Pinpoint the cell where the given text exists, returning its (x, y) midpoint coordinate. 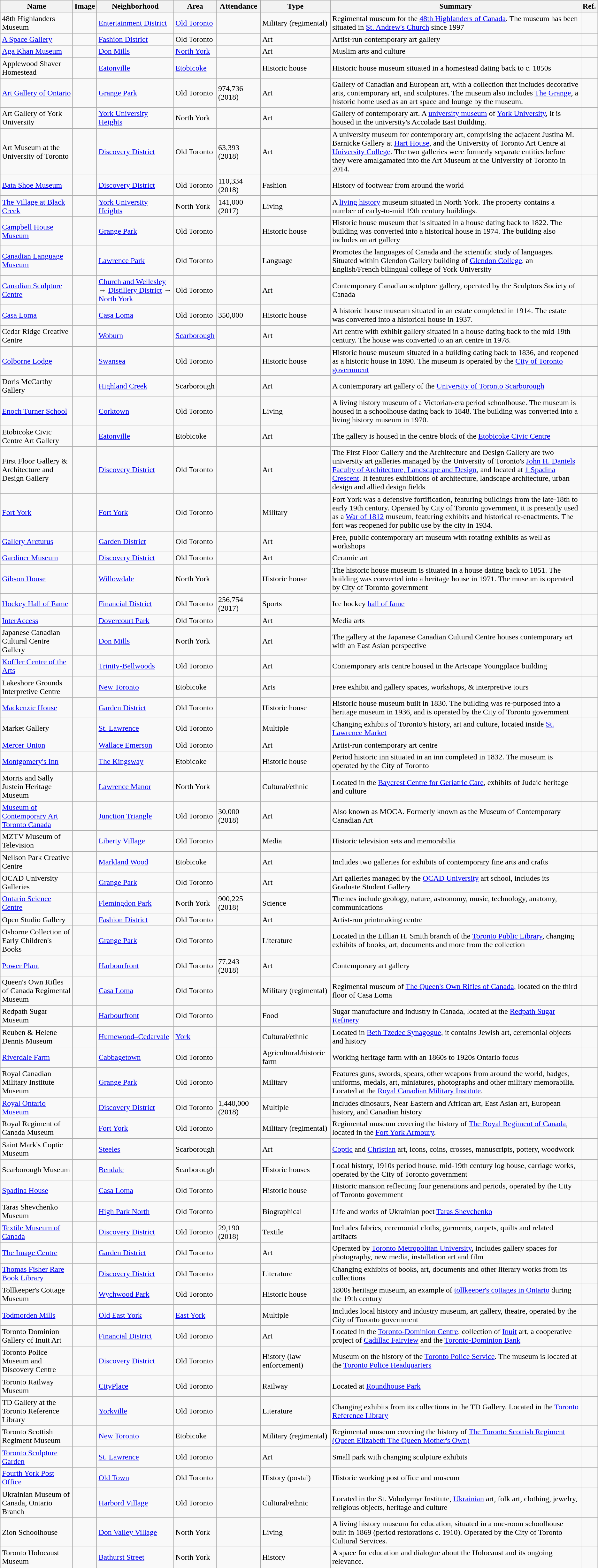
Includes dinosaurs, Near Eastern and African art, East Asian art, European history, and Canadian history (456, 1108)
Sugar manufacture and industry in Canada, located at the Redpath Sugar Refinery (456, 1016)
1800s heritage museum, an example of tollkeeper's cottages in Ontario during the 19th century (456, 1294)
Bendale (135, 1170)
Entertainment District (135, 23)
History (law enforcement) (296, 1361)
High Park North (135, 1211)
141,000 (2017) (238, 206)
Located in the St. Volodymyr Institute, Ukrainian art, folk art, clothing, jewelry, religious objects, heritage and culture (456, 1503)
Queen's Own Rifles of Canada Regimental Museum (36, 991)
Media (296, 841)
Media arts (456, 620)
Art galleries managed by the OCAD University art school, includes its Graduate Student Gallery (456, 882)
Liberty Village (135, 841)
Art Gallery of York University (36, 118)
First Floor Gallery & Architecture and Design Gallery (36, 470)
Royal Canadian Military Institute Museum (36, 1082)
Located in the Toronto-Dominion Centre, collection of Inuit art, a cooperative project of Cadillac Fairview and the Toronto-Dominion Bank (456, 1336)
Spadina House (36, 1191)
Artist-run contemporary art gallery (456, 39)
Tollkeeper's Cottage Museum (36, 1294)
Includes fabrics, ceremonial cloths, garments, carpets, quilts and related artifacts (456, 1232)
Canadian Language Museum (36, 260)
History (296, 1557)
Located in the Baycrest Centre for Geriatric Care, exhibits of Judaic heritage and culture (456, 787)
A space for education and dialogue about the Holocaust and its ongoing relevance. (456, 1557)
The Village at Black Creek (36, 206)
Regimental museum of The Queen's Own Rifles of Canada, located on the third floor of Casa Loma (456, 991)
Image (85, 6)
Redpath Sugar Museum (36, 1016)
Montgomery's Inn (36, 762)
Enoch Turner School (36, 411)
Bata Shoe Museum (36, 185)
110,334 (2018) (238, 185)
Hockey Hall of Fame (36, 604)
Flemingdon Park (135, 903)
Willowdale (135, 579)
Includes local history and industry museum, art gallery, theatre, operated by the City of Toronto government (456, 1315)
Junction Triangle (135, 816)
256,754 (2017) (238, 604)
Railway (296, 1386)
The Image Centre (36, 1253)
Lawrence Manor (135, 787)
30,000 (2018) (238, 816)
Scarborough Museum (36, 1170)
Swansea (135, 361)
Arts (296, 687)
A living history museum situated in North York. The property contains a number of early-to-mid 19th century buildings. (456, 206)
Gallery Arcturus (36, 541)
Yorkville (135, 1411)
Bathurst Street (135, 1557)
Ice hockey hall of fame (456, 604)
Name (36, 6)
Ukrainian Museum of Canada, Ontario Branch (36, 1503)
Area (195, 6)
Located in the Lillian H. Smith branch of the Toronto Public Library, changing exhibits of books, art, documents and more from the collection (456, 940)
Open Studio Gallery (36, 920)
Lakeshore Grounds Interpretive Centre (36, 687)
Coptic and Christian art, icons, coins, crosses, manuscripts, pottery, woodwork (456, 1149)
350,000 (238, 315)
Etobicoke Civic Centre Art Gallery (36, 436)
Textile Museum of Canada (36, 1232)
Textile (296, 1232)
Historic house museum situated in a homestead dating back to c. 1850s (456, 68)
TD Gallery at the Toronto Reference Library (36, 1411)
Highland Creek (135, 386)
Campbell House Museum (36, 231)
Toronto Railway Museum (36, 1386)
Harbord Village (135, 1503)
Cedar Ridge Creative Centre (36, 336)
Todmorden Mills (36, 1315)
Language (296, 260)
Markland Wood (135, 862)
974,736 (2018) (238, 93)
Regimental museum covering the history of The Toronto Scottish Regiment (Queen Elizabeth The Queen Mother's Own) (456, 1436)
MZTV Museum of Television (36, 841)
Mackenzie House (36, 708)
Historic television sets and memorabilia (456, 841)
48th Highlanders Museum (36, 23)
Toronto Sculpture Garden (36, 1457)
Life and works of Ukrainian poet Taras Shevchenko (456, 1211)
Ceramic art (456, 558)
Small park with changing sculpture exhibits (456, 1457)
Wychwood Park (135, 1294)
Ref. (589, 6)
Riverdale Farm (36, 1057)
Historic mansion reflecting four generations and periods, operated by the City of Toronto government (456, 1191)
InterAccess (36, 620)
Woburn (135, 336)
Biographical (296, 1211)
Operated by Toronto Metropolitan University, includes gallery spaces for photography, new media, installation art and film (456, 1253)
1,440,000 (2018) (238, 1108)
Humewood–Cedarvale (135, 1036)
Historic house museum built in 1830. The building was re-purposed into a heritage museum in 1936, and is operated by the City of Toronto government (456, 708)
History of footwear from around the world (456, 185)
Located at Roundhouse Park (456, 1386)
Lawrence Park (135, 260)
Toronto Police Museum and Discovery Centre (36, 1361)
900,225 (2018) (238, 903)
Museum of Contemporary Art Toronto Canada (36, 816)
Don Valley Village (135, 1532)
Saint Mark's Coptic Museum (36, 1149)
Free exhibit and gallery spaces, workshops, & interpretive tours (456, 687)
29,190 (2018) (238, 1232)
Old Town (135, 1478)
Ontario Science Centre (36, 903)
Osborne Collection of Early Children's Books (36, 940)
Changing exhibits from its collections in the TD Gallery. Located in the Toronto Reference Library (456, 1411)
Neilson Park Creative Centre (36, 862)
East York (195, 1315)
Taras Shevchenko Museum (36, 1211)
Reuben & Helene Dennis Museum (36, 1036)
Colborne Lodge (36, 361)
Science (296, 903)
Art Gallery of Ontario (36, 93)
Changing exhibits of Toronto's history, art and culture, located inside St. Lawrence Market (456, 728)
Toronto Scottish Regiment Museum (36, 1436)
Fourth York Post Office (36, 1478)
Type (296, 6)
CityPlace (135, 1386)
Art Museum at the University of Toronto (36, 152)
Local history, 1910s period house, mid-19th century log house, carriage works, operated by the City of Toronto government (456, 1170)
Canadian Sculpture Centre (36, 290)
History (postal) (296, 1478)
Sports (296, 604)
Gallery of contemporary art. A university museum of York University, it is housed in the university's Accolade East Building. (456, 118)
Aga Khan Museum (36, 51)
Royal Ontario Museum (36, 1108)
Museum on the history of the Toronto Police Service. The museum is located at the Toronto Police Headquarters (456, 1361)
Market Gallery (36, 728)
Cabbagetown (135, 1057)
The gallery is housed in the centre block of the Etobicoke Civic Centre (456, 436)
Dovercourt Park (135, 620)
Attendance (238, 6)
Thomas Fisher Rare Book Library (36, 1274)
Fashion (296, 185)
Changing exhibits of books, art, documents and other literary works from its collections (456, 1274)
OCAD University Galleries (36, 882)
Morris and Sally Justein Heritage Museum (36, 787)
Corktown (135, 411)
Toronto Holocaust Museum (36, 1557)
Themes include geology, nature, astronomy, music, technology, anatomy, communications (456, 903)
Muslim arts and culture (456, 51)
Gibson House (36, 579)
63,393 (2018) (238, 152)
Mercer Union (36, 745)
Zion Schoolhouse (36, 1532)
York (195, 1036)
Regimental museum for the 48th Highlanders of Canada. The museum has been situated in St. Andrew's Church since 1997 (456, 23)
Historic working post office and museum (456, 1478)
Working heritage farm with an 1860s to 1920s Ontario focus (456, 1057)
A historic house museum situated in an estate completed in 1914. The estate was converted into a historical house in 1937. (456, 315)
Artist-run contemporary art centre (456, 745)
Art centre with exhibit gallery situated in a house dating back to the mid-19th century. The house was converted to an art centre in 1978. (456, 336)
Applewood Shaver Homestead (36, 68)
Food (296, 1016)
Includes two galleries for exhibits of contemporary fine arts and crafts (456, 862)
Period historic inn situated in an inn completed in 1832. The museum is operated by the City of Toronto (456, 762)
Doris McCarthy Gallery (36, 386)
Wallace Emerson (135, 745)
77,243 (2018) (238, 965)
Located in Beth Tzedec Synagogue, it contains Jewish art, ceremonial objects and history (456, 1036)
Old East York (135, 1315)
Neighborhood (135, 6)
A Space Gallery (36, 39)
Koffler Centre of the Arts (36, 666)
Artist-run printmaking centre (456, 920)
Gardiner Museum (36, 558)
Contemporary Canadian sculpture gallery, operated by the Sculptors Society of Canada (456, 290)
Church and Wellesley → Distillery District → North York (135, 290)
Regimental museum covering the history of The Royal Regiment of Canada, located in the Fort York Armoury. (456, 1128)
Japanese Canadian Cultural Centre Gallery (36, 641)
Also known as MOCA. Formerly known as the Museum of Contemporary Canadian Art (456, 816)
Power Plant (36, 965)
Contemporary art gallery (456, 965)
Steeles (135, 1149)
The Kingsway (135, 762)
Agricultural/historic farm (296, 1057)
Historic houses (296, 1170)
Free, public contemporary art museum with rotating exhibits as well as workshops (456, 541)
Summary (456, 6)
Trinity-Bellwoods (135, 666)
Contemporary arts centre housed in the Artscape Youngplace building (456, 666)
A contemporary art gallery of the University of Toronto Scarborough (456, 386)
Toronto Dominion Gallery of Inuit Art (36, 1336)
Royal Regiment of Canada Museum (36, 1128)
The gallery at the Japanese Canadian Cultural Centre houses contemporary art with an East Asian perspective (456, 641)
